Capture the cell that displays the provided text and extract its [X, Y] central coordinate. 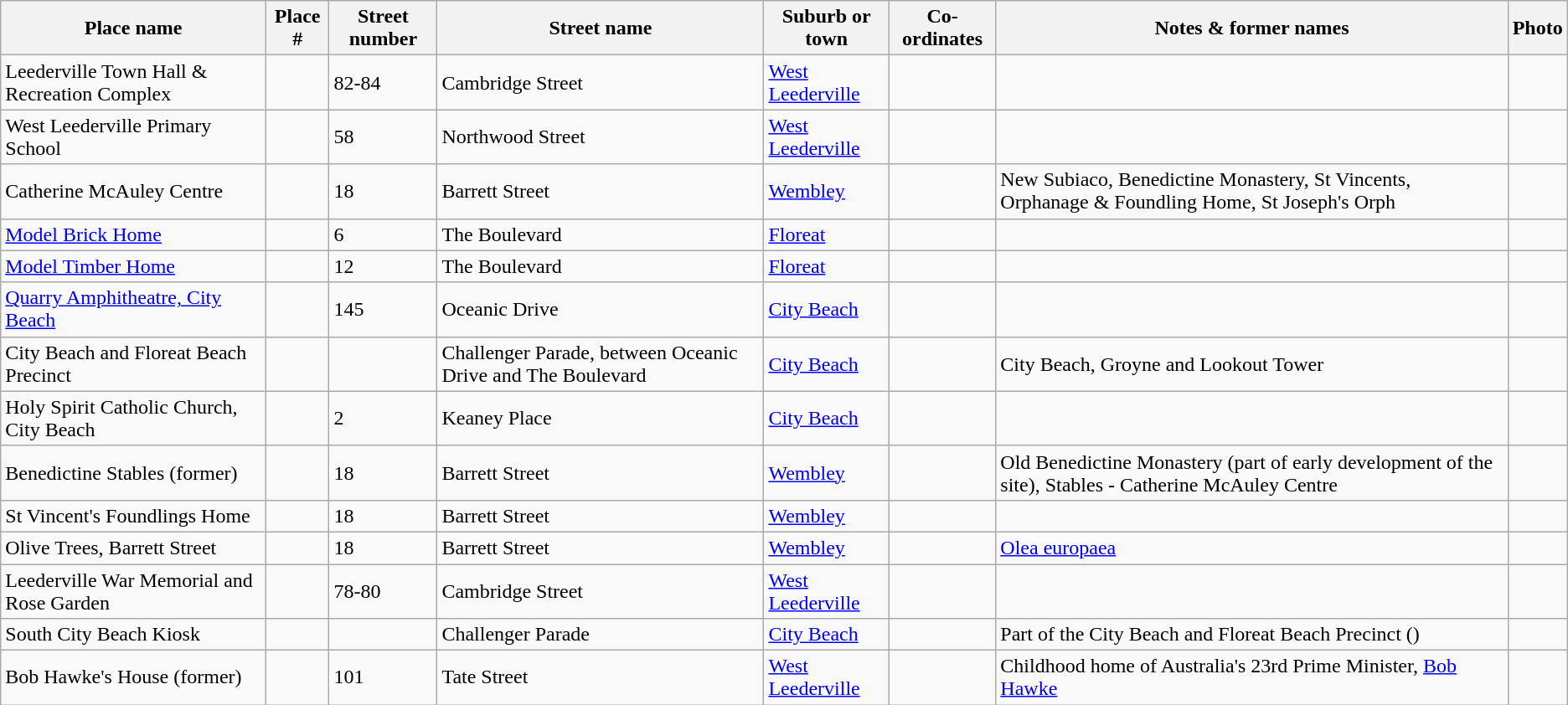
City Beach, Groyne and Lookout Tower [1251, 363]
South City Beach Kiosk [134, 635]
145 [384, 310]
2 [384, 419]
Leederville War Memorial and Rose Garden [134, 591]
Old Benedictine Monastery (part of early development of the site), Stables - Catherine McAuley Centre [1251, 472]
Street number [384, 28]
City Beach and Floreat Beach Precinct [134, 363]
Challenger Parade, between Oceanic Drive and The Boulevard [601, 363]
Suburb or town [826, 28]
Childhood home of Australia's 23rd Prime Minister, Bob Hawke [1251, 678]
Photo [1538, 28]
Olea europaea [1251, 548]
Notes & former names [1251, 28]
Place name [134, 28]
58 [384, 137]
Holy Spirit Catholic Church, City Beach [134, 419]
Keaney Place [601, 419]
Catherine McAuley Centre [134, 191]
Part of the City Beach and Floreat Beach Precinct () [1251, 635]
Quarry Amphitheatre, City Beach [134, 310]
12 [384, 266]
St Vincent's Foundlings Home [134, 516]
West Leederville Primary School [134, 137]
Model Timber Home [134, 266]
Challenger Parade [601, 635]
Benedictine Stables (former) [134, 472]
Model Brick Home [134, 234]
Northwood Street [601, 137]
82-84 [384, 82]
Co-ordinates [941, 28]
78-80 [384, 591]
New Subiaco, Benedictine Monastery, St Vincents, Orphanage & Foundling Home, St Joseph's Orph [1251, 191]
Tate Street [601, 678]
Oceanic Drive [601, 310]
Street name [601, 28]
Place # [297, 28]
Olive Trees, Barrett Street [134, 548]
6 [384, 234]
101 [384, 678]
Bob Hawke's House (former) [134, 678]
Leederville Town Hall & Recreation Complex [134, 82]
